From the cell containing the given text, extract its center point as (X, Y) coordinate. 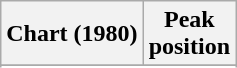
Chart (1980) (72, 34)
Peakposition (189, 34)
